Capture the cell that displays the provided text and extract its (X, Y) central coordinate. 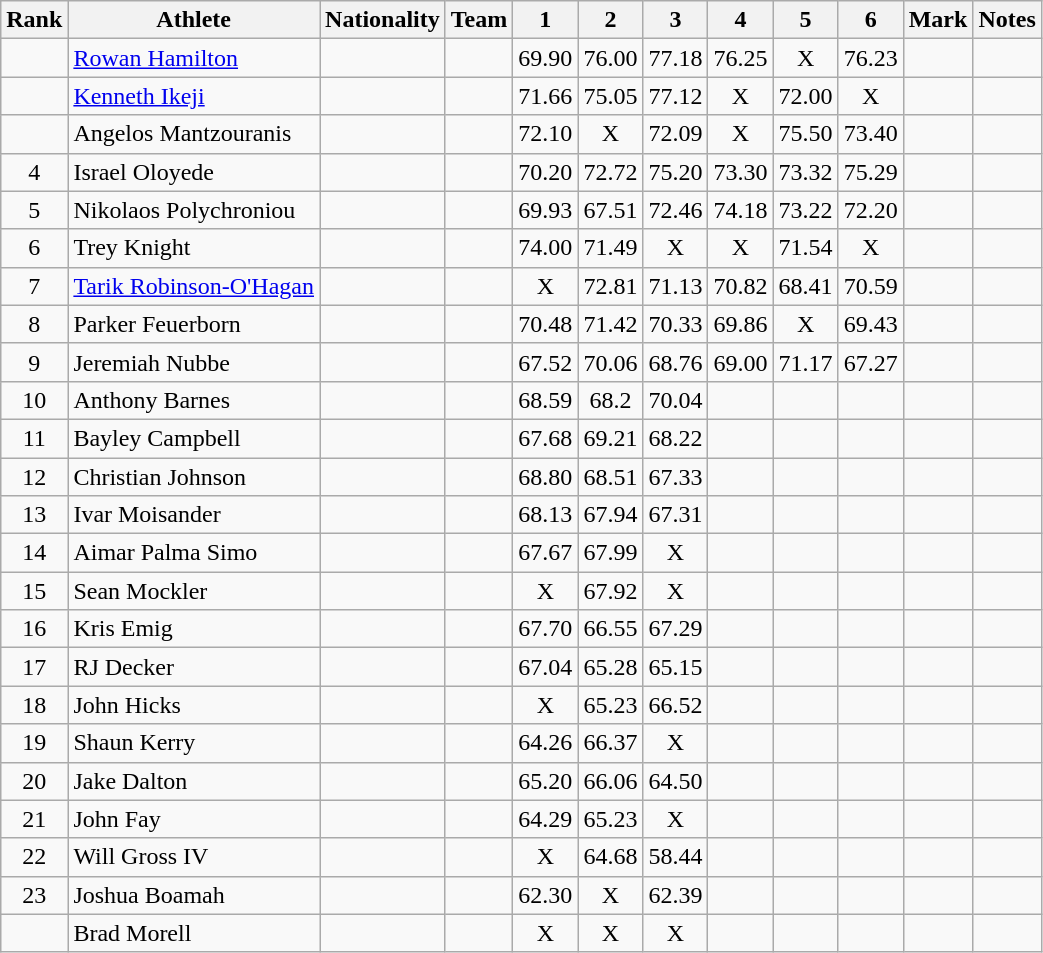
66.55 (610, 629)
Anthony Barnes (194, 400)
69.00 (740, 362)
67.29 (676, 629)
66.06 (610, 781)
73.32 (806, 172)
Shaun Kerry (194, 743)
72.20 (870, 210)
70.04 (676, 400)
Tarik Robinson-O'Hagan (194, 286)
64.26 (546, 743)
1 (546, 20)
72.09 (676, 134)
Parker Feuerborn (194, 324)
9 (34, 362)
71.42 (610, 324)
62.39 (676, 895)
75.05 (610, 96)
18 (34, 705)
68.2 (610, 400)
20 (34, 781)
76.25 (740, 58)
Bayley Campbell (194, 438)
67.52 (546, 362)
69.21 (610, 438)
73.30 (740, 172)
64.68 (610, 857)
77.18 (676, 58)
62.30 (546, 895)
71.54 (806, 248)
68.13 (546, 515)
Jeremiah Nubbe (194, 362)
65.15 (676, 667)
15 (34, 591)
68.41 (806, 286)
67.70 (546, 629)
Nationality (383, 20)
John Fay (194, 819)
Angelos Mantzouranis (194, 134)
Nikolaos Polychroniou (194, 210)
66.37 (610, 743)
21 (34, 819)
3 (676, 20)
2 (610, 20)
19 (34, 743)
Ivar Moisander (194, 515)
67.67 (546, 553)
10 (34, 400)
71.17 (806, 362)
Rowan Hamilton (194, 58)
Aimar Palma Simo (194, 553)
70.48 (546, 324)
70.33 (676, 324)
11 (34, 438)
64.29 (546, 819)
68.76 (676, 362)
13 (34, 515)
Sean Mockler (194, 591)
23 (34, 895)
14 (34, 553)
Joshua Boamah (194, 895)
68.22 (676, 438)
7 (34, 286)
67.33 (676, 477)
Notes (1007, 20)
8 (34, 324)
Brad Morell (194, 933)
76.23 (870, 58)
68.59 (546, 400)
75.20 (676, 172)
67.68 (546, 438)
John Hicks (194, 705)
Christian Johnson (194, 477)
17 (34, 667)
67.99 (610, 553)
67.27 (870, 362)
22 (34, 857)
72.72 (610, 172)
RJ Decker (194, 667)
70.06 (610, 362)
58.44 (676, 857)
76.00 (610, 58)
73.22 (806, 210)
75.50 (806, 134)
65.20 (546, 781)
66.52 (676, 705)
70.59 (870, 286)
71.66 (546, 96)
72.10 (546, 134)
71.49 (610, 248)
64.50 (676, 781)
Team (479, 20)
Will Gross IV (194, 857)
72.00 (806, 96)
69.93 (546, 210)
71.13 (676, 286)
69.43 (870, 324)
65.28 (610, 667)
68.51 (610, 477)
75.29 (870, 172)
74.18 (740, 210)
70.82 (740, 286)
72.46 (676, 210)
12 (34, 477)
Mark (938, 20)
67.51 (610, 210)
Kris Emig (194, 629)
Rank (34, 20)
Israel Oloyede (194, 172)
69.86 (740, 324)
67.92 (610, 591)
16 (34, 629)
67.94 (610, 515)
68.80 (546, 477)
67.04 (546, 667)
Athlete (194, 20)
67.31 (676, 515)
Jake Dalton (194, 781)
Kenneth Ikeji (194, 96)
69.90 (546, 58)
74.00 (546, 248)
Trey Knight (194, 248)
70.20 (546, 172)
77.12 (676, 96)
73.40 (870, 134)
72.81 (610, 286)
